For the text-containing cell, return its midpoint in [X, Y] coordinate format. 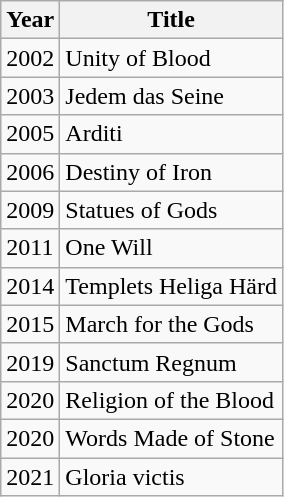
Templets Heliga Härd [172, 286]
Title [172, 20]
2002 [30, 58]
2015 [30, 324]
Jedem das Seine [172, 96]
2009 [30, 210]
2006 [30, 172]
2021 [30, 477]
Sanctum Regnum [172, 362]
Statues of Gods [172, 210]
Arditi [172, 134]
Destiny of Iron [172, 172]
Gloria victis [172, 477]
Year [30, 20]
2014 [30, 286]
Unity of Blood [172, 58]
2011 [30, 248]
2005 [30, 134]
2019 [30, 362]
One Will [172, 248]
March for the Gods [172, 324]
Religion of the Blood [172, 400]
2003 [30, 96]
Words Made of Stone [172, 438]
